For the text-containing cell, return its midpoint in [x, y] coordinate format. 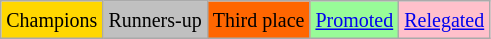
Runners-up [155, 20]
Third place [258, 20]
Champions [52, 20]
Relegated [444, 20]
Promoted [354, 20]
